For the text-containing cell, return its midpoint in (X, Y) coordinate format. 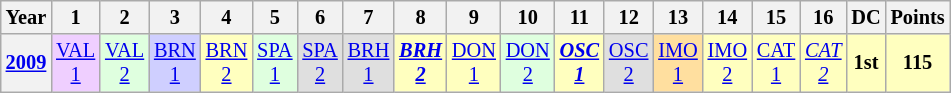
7 (369, 17)
4 (227, 17)
2009 (26, 63)
1st (866, 63)
11 (580, 17)
IMO1 (678, 63)
BRN2 (227, 63)
Year (26, 17)
VAL1 (76, 63)
DON2 (528, 63)
CAT1 (776, 63)
BRN1 (175, 63)
15 (776, 17)
5 (274, 17)
DON1 (474, 63)
2 (124, 17)
OSC2 (628, 63)
1 (76, 17)
13 (678, 17)
Points (918, 17)
BRH1 (369, 63)
8 (420, 17)
DC (866, 17)
SPA1 (274, 63)
115 (918, 63)
CAT2 (823, 63)
3 (175, 17)
IMO2 (728, 63)
SPA2 (320, 63)
OSC1 (580, 63)
10 (528, 17)
9 (474, 17)
14 (728, 17)
VAL2 (124, 63)
16 (823, 17)
6 (320, 17)
12 (628, 17)
BRH2 (420, 63)
